Locate the cell with the specified text and output its [X, Y] center coordinate. 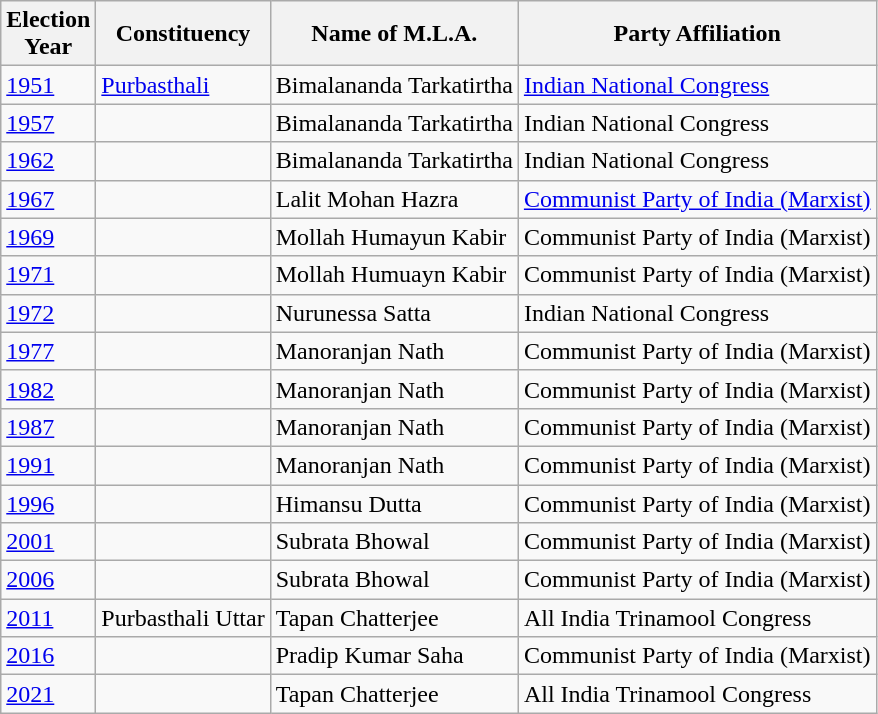
Pradip Kumar Saha [394, 656]
1967 [48, 199]
Mollah Humayun Kabir [394, 237]
Election Year [48, 34]
1957 [48, 123]
1969 [48, 237]
Name of M.L.A. [394, 34]
1996 [48, 503]
1977 [48, 351]
Purbasthali Uttar [183, 618]
1972 [48, 313]
1991 [48, 465]
2016 [48, 656]
1951 [48, 85]
Mollah Humuayn Kabir [394, 275]
1987 [48, 427]
2021 [48, 694]
Constituency [183, 34]
Party Affiliation [697, 34]
Lalit Mohan Hazra [394, 199]
1962 [48, 161]
2006 [48, 580]
Nurunessa Satta [394, 313]
2011 [48, 618]
1982 [48, 389]
1971 [48, 275]
Purbasthali [183, 85]
2001 [48, 542]
Himansu Dutta [394, 503]
